Pinpoint the cell where the given text exists, returning its [X, Y] midpoint coordinate. 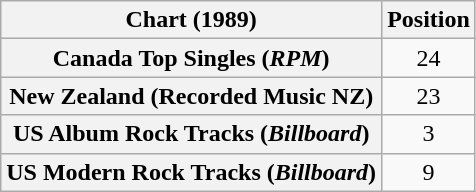
9 [429, 172]
3 [429, 134]
24 [429, 58]
Canada Top Singles (RPM) [192, 58]
Position [429, 20]
US Album Rock Tracks (Billboard) [192, 134]
23 [429, 96]
Chart (1989) [192, 20]
US Modern Rock Tracks (Billboard) [192, 172]
New Zealand (Recorded Music NZ) [192, 96]
